Search for the cell housing the specified text and yield its (X, Y) center coordinate. 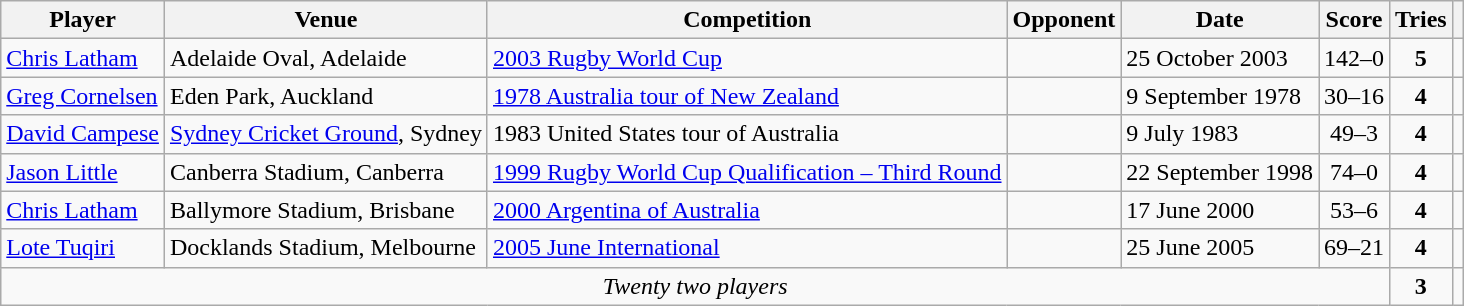
25 June 2005 (1220, 248)
53–6 (1354, 210)
Date (1220, 20)
Lote Tuqiri (83, 248)
Canberra Stadium, Canberra (326, 172)
Eden Park, Auckland (326, 96)
22 September 1998 (1220, 172)
1983 United States tour of Australia (747, 134)
17 June 2000 (1220, 210)
1999 Rugby World Cup Qualification – Third Round (747, 172)
Opponent (1064, 20)
74–0 (1354, 172)
2005 June International (747, 248)
1978 Australia tour of New Zealand (747, 96)
9 September 1978 (1220, 96)
5 (1422, 58)
Adelaide Oval, Adelaide (326, 58)
30–16 (1354, 96)
25 October 2003 (1220, 58)
2000 Argentina of Australia (747, 210)
Score (1354, 20)
142–0 (1354, 58)
Sydney Cricket Ground, Sydney (326, 134)
2003 Rugby World Cup (747, 58)
69–21 (1354, 248)
Competition (747, 20)
Ballymore Stadium, Brisbane (326, 210)
Tries (1422, 20)
Twenty two players (696, 286)
Venue (326, 20)
Greg Cornelsen (83, 96)
49–3 (1354, 134)
3 (1422, 286)
Docklands Stadium, Melbourne (326, 248)
Jason Little (83, 172)
9 July 1983 (1220, 134)
Player (83, 20)
David Campese (83, 134)
